Find where the given text appears and provide that cell's center as (x, y) coordinate. 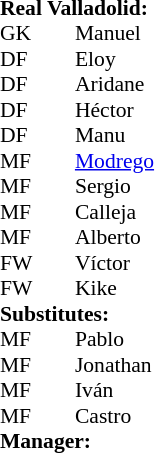
Substitutes: (77, 314)
Alberto (114, 237)
Aridane (114, 85)
Calleja (114, 212)
Sergio (114, 187)
Héctor (114, 110)
GK (19, 33)
Víctor (114, 263)
Kike (114, 289)
Iván (114, 391)
Manuel (114, 33)
Castro (114, 416)
Manu (114, 135)
Pablo (114, 339)
Jonathan (114, 365)
Eloy (114, 59)
Modrego (114, 161)
